Output the (x, y) coordinate of the center of the cell containing the given text.  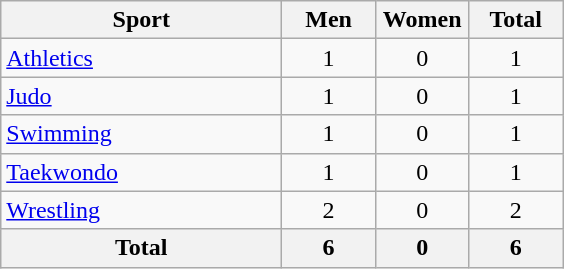
Swimming (142, 134)
Wrestling (142, 210)
Athletics (142, 58)
Women (422, 20)
Sport (142, 20)
Taekwondo (142, 172)
Men (329, 20)
Judo (142, 96)
